Capture the cell that displays the provided text and extract its [x, y] central coordinate. 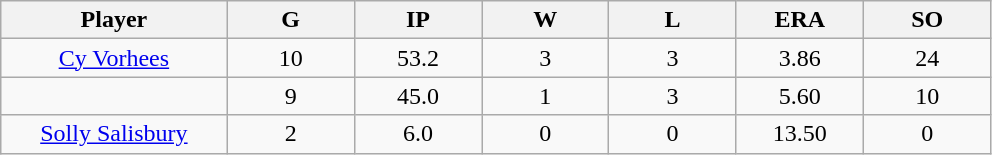
45.0 [418, 96]
5.60 [800, 96]
Player [114, 20]
2 [290, 134]
6.0 [418, 134]
Solly Salisbury [114, 134]
13.50 [800, 134]
W [546, 20]
3.86 [800, 58]
L [672, 20]
IP [418, 20]
ERA [800, 20]
53.2 [418, 58]
G [290, 20]
9 [290, 96]
1 [546, 96]
Cy Vorhees [114, 58]
24 [928, 58]
SO [928, 20]
